Extract the [X, Y] coordinate from the center of the cell holding the provided text.  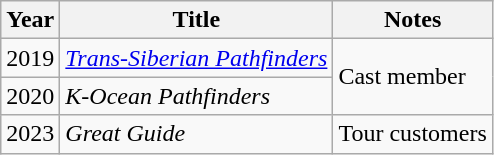
Great Guide [196, 134]
2023 [30, 134]
Notes [412, 20]
Year [30, 20]
K-Ocean Pathfinders [196, 96]
Cast member [412, 77]
2020 [30, 96]
2019 [30, 58]
Tour customers [412, 134]
Trans-Siberian Pathfinders [196, 58]
Title [196, 20]
